From the cell containing the given text, extract its center point as [x, y] coordinate. 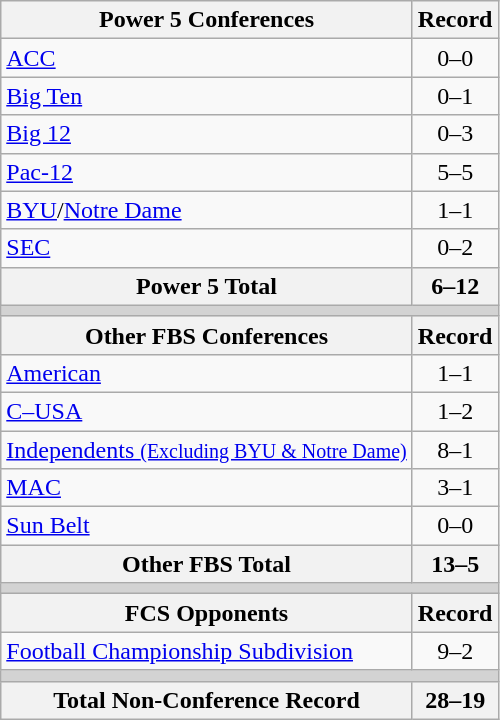
8–1 [455, 449]
C–USA [207, 411]
Total Non-Conference Record [207, 700]
Power 5 Conferences [207, 20]
Sun Belt [207, 526]
6–12 [455, 286]
0–3 [455, 134]
Big 12 [207, 134]
Other FBS Conferences [207, 335]
28–19 [455, 700]
5–5 [455, 172]
3–1 [455, 488]
Football Championship Subdivision [207, 651]
Power 5 Total [207, 286]
American [207, 373]
13–5 [455, 564]
Independents (Excluding BYU & Notre Dame) [207, 449]
Pac-12 [207, 172]
9–2 [455, 651]
0–2 [455, 248]
ACC [207, 58]
0–1 [455, 96]
BYU/Notre Dame [207, 210]
FCS Opponents [207, 613]
MAC [207, 488]
Other FBS Total [207, 564]
Big Ten [207, 96]
1–2 [455, 411]
SEC [207, 248]
